Detect which cell encompasses the target text, then output its [x, y] center coordinate. 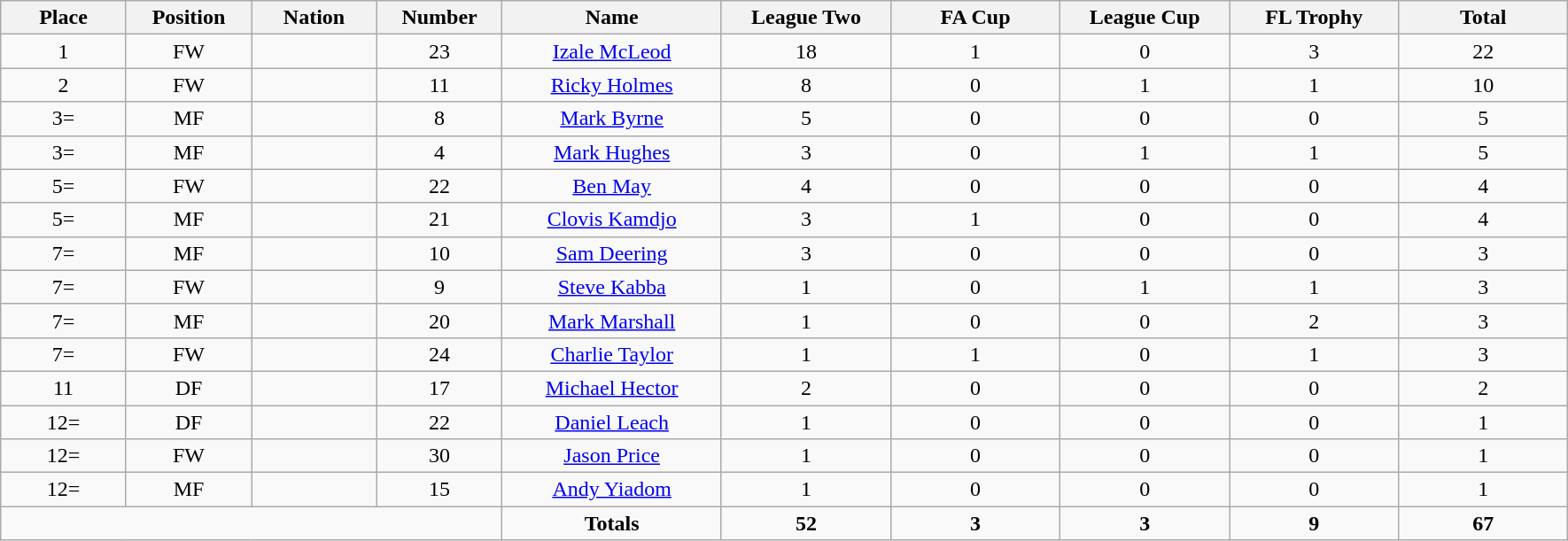
Izale McLeod [612, 51]
20 [439, 321]
Mark Byrne [612, 119]
Daniel Leach [612, 422]
Sam Deering [612, 253]
Position [189, 18]
Nation [314, 18]
30 [439, 456]
Clovis Kamdjo [612, 220]
21 [439, 220]
FA Cup [976, 18]
Ben May [612, 186]
Mark Marshall [612, 321]
Ricky Holmes [612, 85]
FL Trophy [1315, 18]
23 [439, 51]
Michael Hector [612, 388]
Charlie Taylor [612, 354]
Name [612, 18]
17 [439, 388]
Number [439, 18]
Place [64, 18]
Total [1483, 18]
Steve Kabba [612, 287]
Jason Price [612, 456]
Mark Hughes [612, 152]
Andy Yiadom [612, 490]
18 [806, 51]
24 [439, 354]
League Cup [1145, 18]
Totals [612, 523]
67 [1483, 523]
52 [806, 523]
League Two [806, 18]
15 [439, 490]
